Pinpoint the cell where the given text exists, returning its [x, y] midpoint coordinate. 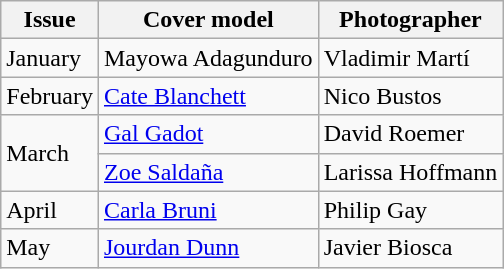
Zoe Saldaña [208, 172]
Vladimir Martí [410, 58]
Cover model [208, 20]
Larissa Hoffmann [410, 172]
May [50, 248]
Photographer [410, 20]
Jourdan Dunn [208, 248]
Philip Gay [410, 210]
January [50, 58]
April [50, 210]
Gal Gadot [208, 134]
Carla Bruni [208, 210]
February [50, 96]
Issue [50, 20]
Cate Blanchett [208, 96]
Mayowa Adagunduro [208, 58]
Nico Bustos [410, 96]
David Roemer [410, 134]
Javier Biosca [410, 248]
March [50, 153]
